From the cell containing the given text, extract its center point as [x, y] coordinate. 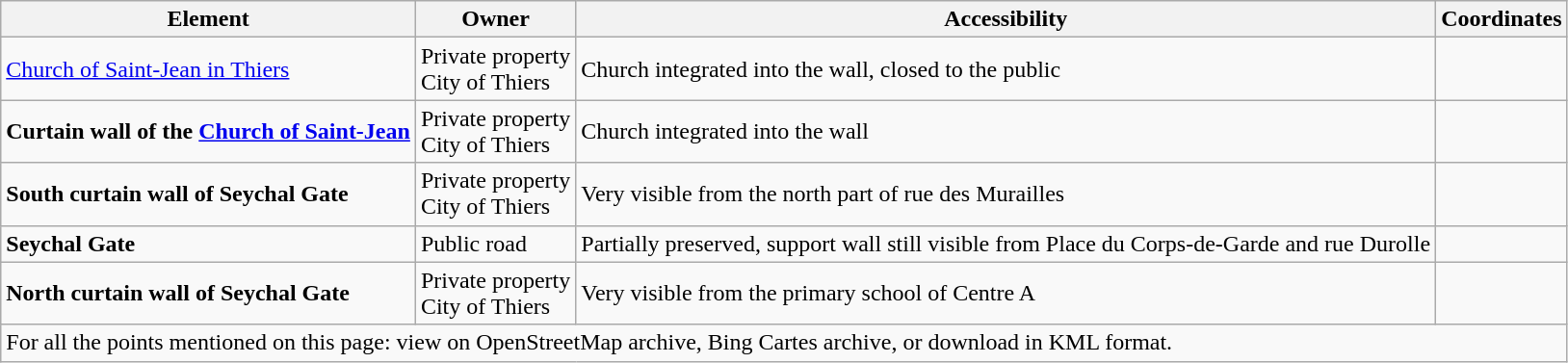
Church integrated into the wall, closed to the public [1006, 69]
Seychal Gate [208, 244]
Element [208, 19]
Owner [495, 19]
North curtain wall of Seychal Gate [208, 293]
Very visible from the primary school of Centre A [1006, 293]
Coordinates [1502, 19]
Church of Saint-Jean in Thiers [208, 69]
South curtain wall of Seychal Gate [208, 194]
Very visible from the north part of rue des Murailles [1006, 194]
Church integrated into the wall [1006, 131]
Public road [495, 244]
Accessibility [1006, 19]
For all the points mentioned on this page: view on OpenStreetMap archive, Bing Cartes archive, or download in KML format. [784, 343]
Curtain wall of the Church of Saint-Jean [208, 131]
Partially preserved, support wall still visible from Place du Corps-de-Garde and rue Durolle [1006, 244]
